Identify which cell holds the provided text, then report its (X, Y) central coordinate. 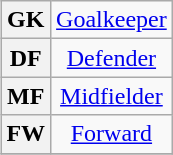
Goalkeeper (112, 20)
FW (26, 134)
DF (26, 58)
Midfielder (112, 96)
GK (26, 20)
MF (26, 96)
Defender (112, 58)
Forward (112, 134)
